Extract the (x, y) coordinate from the center of the cell holding the provided text.  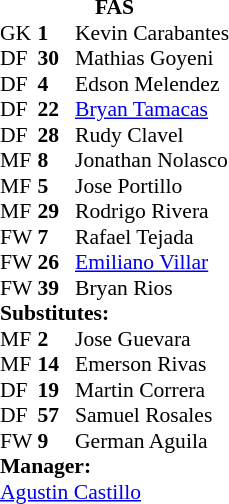
30 (57, 58)
Bryan Tamacas (152, 109)
Samuel Rosales (152, 415)
26 (57, 262)
39 (57, 287)
Jose Guevara (152, 338)
Rodrigo Rivera (152, 211)
Emiliano Villar (152, 262)
Manager: (114, 466)
57 (57, 415)
19 (57, 389)
4 (57, 83)
22 (57, 109)
Kevin Carabantes (152, 32)
Jose Portillo (152, 185)
Martin Correra (152, 389)
1 (57, 32)
14 (57, 364)
GK (19, 32)
Emerson Rivas (152, 364)
29 (57, 211)
5 (57, 185)
8 (57, 160)
Jonathan Nolasco (152, 160)
2 (57, 338)
German Aguila (152, 440)
Edson Melendez (152, 83)
Mathias Goyeni (152, 58)
9 (57, 440)
Substitutes: (114, 313)
7 (57, 236)
Bryan Rios (152, 287)
28 (57, 134)
Rudy Clavel (152, 134)
Agustin Castillo (114, 491)
Rafael Tejada (152, 236)
